Determine the [X, Y] coordinate at the center of the cell enclosing the given text.  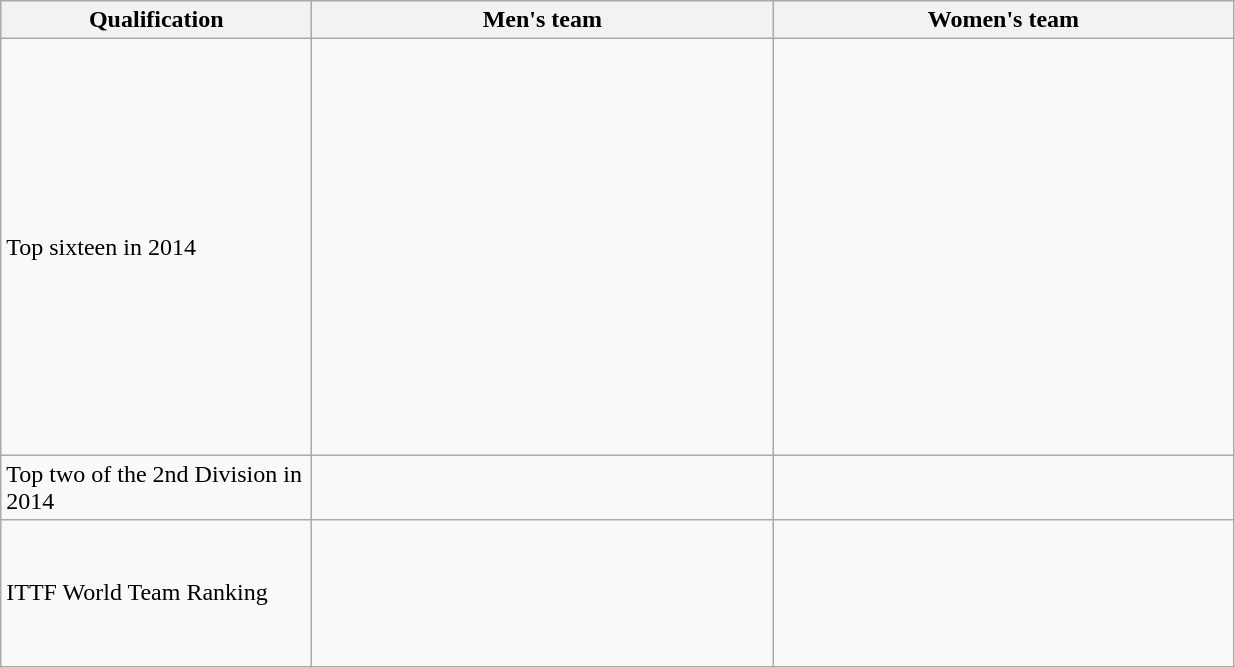
ITTF World Team Ranking [156, 593]
Men's team [542, 20]
Top two of the 2nd Division in 2014 [156, 488]
Top sixteen in 2014 [156, 247]
Qualification [156, 20]
Women's team [1004, 20]
